Return (X, Y) of the center of cell containing provided text 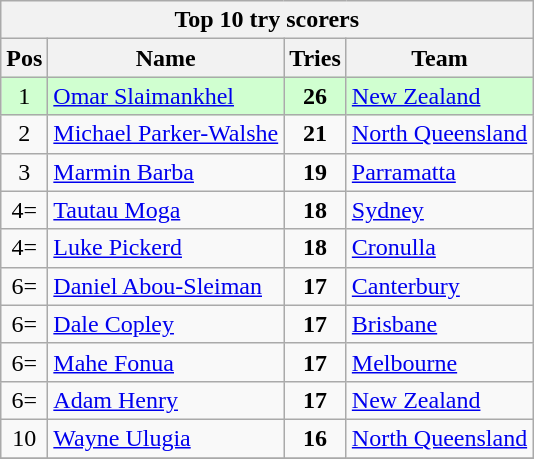
Tautau Moga (166, 210)
Top 10 try scorers (267, 20)
Michael Parker-Walshe (166, 134)
Team (439, 58)
Sydney (439, 210)
3 (24, 172)
Parramatta (439, 172)
10 (24, 438)
Tries (316, 58)
19 (316, 172)
2 (24, 134)
21 (316, 134)
Canterbury (439, 286)
Adam Henry (166, 400)
Cronulla (439, 248)
Name (166, 58)
16 (316, 438)
Brisbane (439, 324)
Daniel Abou-Sleiman (166, 286)
Melbourne (439, 362)
Omar Slaimankhel (166, 96)
Pos (24, 58)
1 (24, 96)
Marmin Barba (166, 172)
Wayne Ulugia (166, 438)
Luke Pickerd (166, 248)
Dale Copley (166, 324)
Mahe Fonua (166, 362)
26 (316, 96)
